Locate the cell with the specified text and output its [X, Y] center coordinate. 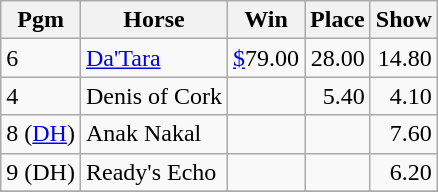
Show [404, 20]
6.20 [404, 172]
6 [41, 58]
Place [338, 20]
14.80 [404, 58]
Da'Tara [154, 58]
4 [41, 96]
7.60 [404, 134]
Horse [154, 20]
$79.00 [266, 58]
Ready's Echo [154, 172]
9 (DH) [41, 172]
5.40 [338, 96]
Pgm [41, 20]
28.00 [338, 58]
Win [266, 20]
Denis of Cork [154, 96]
8 (DH) [41, 134]
4.10 [404, 96]
Anak Nakal [154, 134]
